Identify which cell holds the provided text, then report its [x, y] central coordinate. 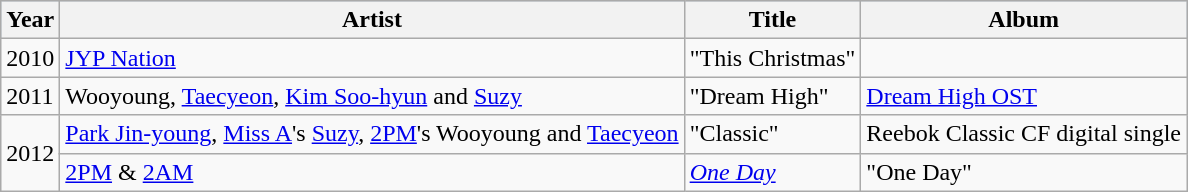
"This Christmas" [772, 58]
"One Day" [1024, 172]
2PM & 2AM [372, 172]
Title [772, 20]
2011 [30, 96]
Dream High OST [1024, 96]
Wooyoung, Taecyeon, Kim Soo-hyun and Suzy [372, 96]
JYP Nation [372, 58]
2010 [30, 58]
2012 [30, 153]
"Dream High" [772, 96]
Year [30, 20]
One Day [772, 172]
Artist [372, 20]
Park Jin-young, Miss A's Suzy, 2PM's Wooyoung and Taecyeon [372, 134]
Album [1024, 20]
"Classic" [772, 134]
Reebok Classic CF digital single [1024, 134]
